Extract the [x, y] coordinate from the center of the cell holding the provided text.  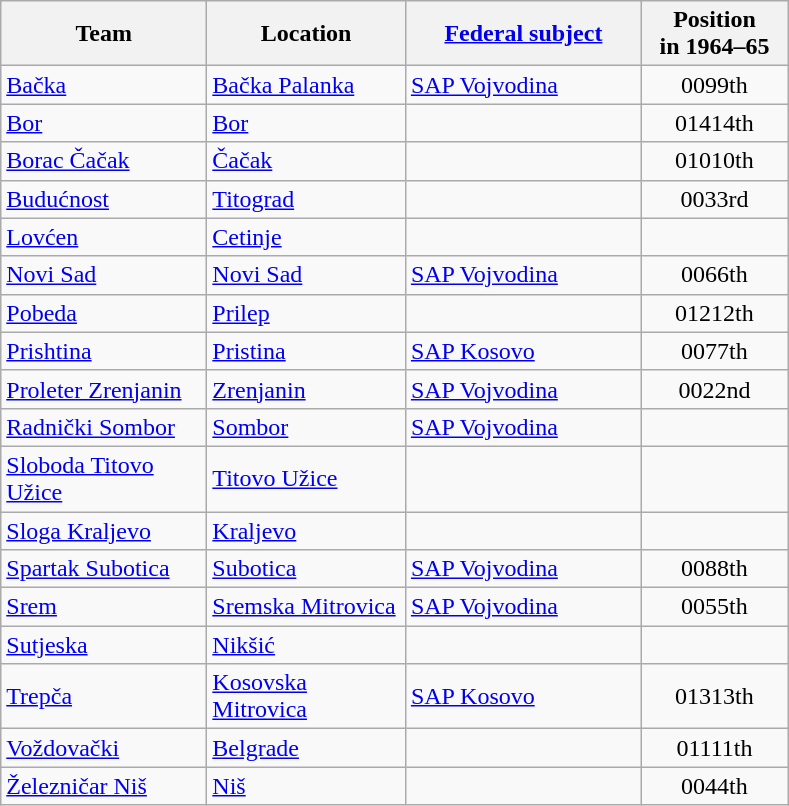
Kosovska Mitrovica [306, 696]
Prishtina [104, 351]
01313th [714, 696]
Spartak Subotica [104, 569]
Cetinje [306, 237]
Location [306, 34]
Positionin 1964–65 [714, 34]
0099th [714, 85]
01212th [714, 313]
01111th [714, 748]
01010th [714, 161]
Lovćen [104, 237]
Titovo Užice [306, 478]
Sloga Kraljevo [104, 531]
0066th [714, 275]
Team [104, 34]
Pristina [306, 351]
Pobeda [104, 313]
Budućnost [104, 199]
Bačka Palanka [306, 85]
Prilep [306, 313]
Federal subject [523, 34]
Srem [104, 607]
Bačka [104, 85]
0022nd [714, 389]
0044th [714, 786]
Sombor [306, 427]
Sutjeska [104, 645]
Zrenjanin [306, 389]
Titograd [306, 199]
Železničar Niš [104, 786]
Nikšić [306, 645]
Čačak [306, 161]
Subotica [306, 569]
Proleter Zrenjanin [104, 389]
Borac Čačak [104, 161]
Radnički Sombor [104, 427]
Niš [306, 786]
0077th [714, 351]
Kraljevo [306, 531]
0033rd [714, 199]
Trepča [104, 696]
0055th [714, 607]
Sloboda Titovo Užice [104, 478]
Voždovački [104, 748]
0088th [714, 569]
01414th [714, 123]
Sremska Mitrovica [306, 607]
Belgrade [306, 748]
